Scan for the cell matching the given text and deliver its (x, y) coordinate at center. 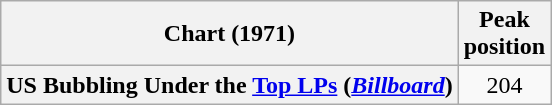
Chart (1971) (230, 34)
Peakposition (504, 34)
204 (504, 85)
US Bubbling Under the Top LPs (Billboard) (230, 85)
